Return the (X, Y) coordinate for the center point of the cell that contains the specified text.  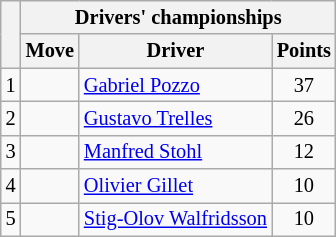
Points (304, 51)
12 (304, 152)
4 (11, 186)
Gabriel Pozzo (176, 85)
Olivier Gillet (176, 186)
Drivers' championships (178, 17)
3 (11, 152)
Gustavo Trelles (176, 118)
5 (11, 219)
1 (11, 85)
26 (304, 118)
2 (11, 118)
Driver (176, 51)
Stig-Olov Walfridsson (176, 219)
37 (304, 85)
Manfred Stohl (176, 152)
Move (50, 51)
